Identify which cell holds the provided text, then report its [X, Y] central coordinate. 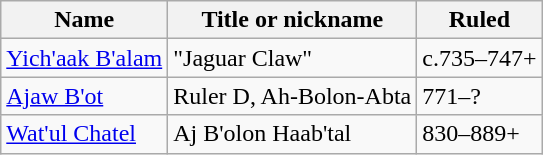
Wat'ul Chatel [84, 134]
Yich'aak B'alam [84, 58]
Ajaw B'ot [84, 96]
Name [84, 20]
Ruler D, Ah-Bolon-Abta [292, 96]
830–889+ [480, 134]
771–? [480, 96]
Aj B'olon Haab'tal [292, 134]
Title or nickname [292, 20]
c.735–747+ [480, 58]
"Jaguar Claw" [292, 58]
Ruled [480, 20]
